Determine the [X, Y] coordinate at the center of the cell enclosing the given text.  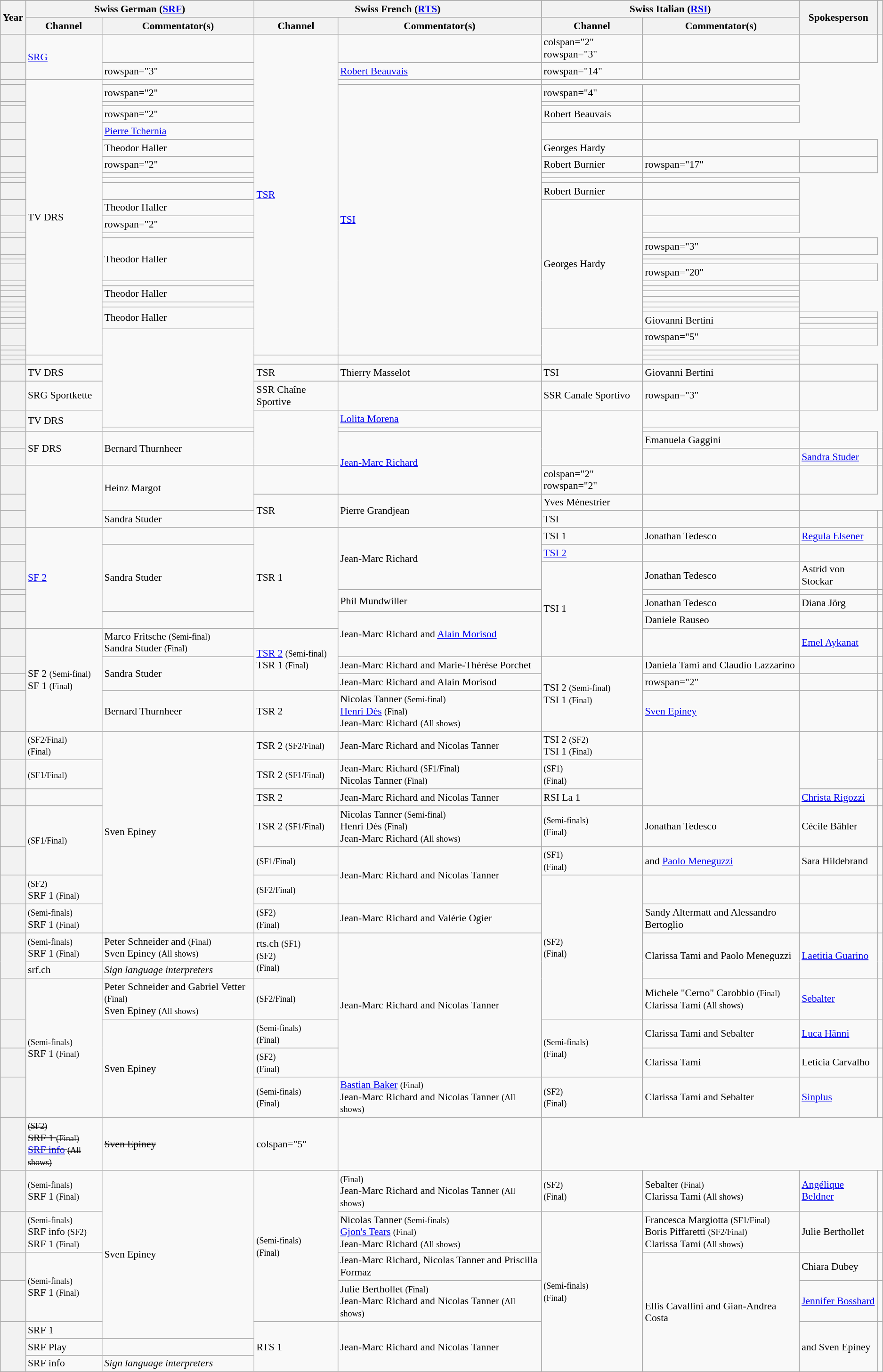
Daniele Rauseo [721, 620]
Swiss French (RTS) [397, 9]
Laetitia Guarino [838, 956]
SF 2 (Semi-final) SF 1 (Final) [64, 680]
Yves Ménestrier [591, 503]
and Sven Epiney [838, 1347]
RTS 1 [296, 1347]
(SF2) SRF 1 (Final) [64, 890]
TSI 2 [591, 553]
Sandy Altermatt and Alessandro Bertoglio [721, 918]
Emanuela Gaggini [721, 440]
Francesca Margiotta (SF1/Final) Boris Piffaretti (SF2/Final) Clarissa Tami (All shows) [721, 1232]
colspan="5" [296, 1144]
SRG Sportkette [64, 396]
colspan="2" rowspan="2" [591, 479]
Pierre Tchernia [178, 131]
TSR 2 (Semi-final) TSR 1 (Final) [296, 659]
RSI La 1 [591, 797]
Spokesperson [838, 17]
Julie Berthollet [838, 1232]
Ellis Cavallini and Gian-Andrea Costa [721, 1312]
SF DRS [64, 448]
Jennifer Bosshard [838, 1302]
Bastian Baker (Final) Jean-Marc Richard and Nicolas Tanner (All shows) [439, 1097]
Year [13, 17]
Phil Mundwiller [439, 601]
(SF2) SRF 1 (Final) SRF info (All shows) [64, 1144]
Diana Jörg [838, 603]
Sebalter [838, 999]
rowspan="5" [721, 337]
Lolita Morena [439, 419]
Chiara Dubey [838, 1266]
Pierre Grandjean [439, 511]
Regula Elsener [838, 536]
Jean-Marc Richard and Valérie Ogier [439, 918]
SRF Play [64, 1347]
and Paolo Meneguzzi [721, 861]
Daniela Tami and Claudio Lazzarino [721, 666]
Sinplus [838, 1097]
Michele "Cerno" Carobbio (Final) Clarissa Tami (All shows) [721, 999]
TSR 2 (SF2/Final) [296, 746]
colspan="2" rowspan="3" [591, 48]
Julie Berthollet (Final) Jean-Marc Richard and Nicolas Tanner (All shows) [439, 1302]
(SF2/Final) (Final) [64, 746]
Peter Schneider and (Final) Sven Epiney (All shows) [178, 948]
Luca Hänni [838, 1033]
Astrid von Stockar [838, 576]
Thierry Masselot [439, 373]
(Semi-finals) SRF info (SF2) SRF 1 (Final) [64, 1232]
rowspan="4" [591, 93]
rowspan="20" [721, 273]
Christa Rigozzi [838, 797]
Clarissa Tami [721, 1063]
Sara Hildebrand [838, 861]
SF 2 [64, 578]
Cécile Bähler [838, 826]
Sebalter (Final) Clarissa Tami (All shows) [721, 1191]
Clarissa Tami and Paolo Meneguzzi [721, 956]
Swiss Italian (RSI) [670, 9]
Angélique Beldner [838, 1191]
Nicolas Tanner (Semi-finals) Gjon's Tears (Final) Jean-Marc Richard (All shows) [439, 1232]
SSR Chaîne Sportive [296, 396]
srf.ch [64, 970]
TSI 2 (SF2) TSI 1 (Final) [591, 746]
rowspan="17" [721, 165]
Letícia Carvalho [838, 1063]
Heinz Margot [178, 488]
Swiss German (SRF) [139, 9]
SSR Canale Sportivo [591, 396]
SRG [64, 57]
rowspan="14" [591, 72]
(Final) Jean-Marc Richard and Nicolas Tanner (All shows) [439, 1191]
TSI 2 (Semi-final) TSI 1 (Final) [591, 694]
TSR 1 [296, 578]
Jean-Marc Richard, Nicolas Tanner and Priscilla Formaz [439, 1266]
Jean-Marc Richard and Marie-Thérèse Porchet [439, 666]
Marco Fritsche (Semi-final) Sandra Studer (Final) [178, 642]
Peter Schneider and Gabriel Vetter (Final) Sven Epiney (All shows) [178, 999]
SRF info [64, 1364]
Jean-Marc Richard (SF1/Final) Nicolas Tanner (Final) [439, 774]
Emel Aykanat [838, 642]
SRF 1 [64, 1330]
rts.ch (SF1) (SF2) (Final) [296, 956]
